Output the [x, y] coordinate of the center of the cell containing the given text.  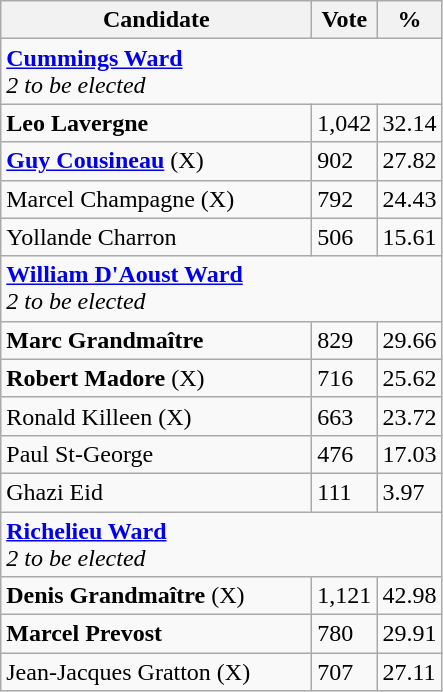
829 [344, 340]
Paul St-George [156, 454]
663 [344, 416]
707 [344, 672]
792 [344, 199]
William D'Aoust Ward 2 to be elected [222, 288]
3.97 [410, 492]
Robert Madore (X) [156, 378]
42.98 [410, 596]
1,042 [344, 123]
Ghazi Eid [156, 492]
780 [344, 634]
27.82 [410, 161]
29.91 [410, 634]
Leo Lavergne [156, 123]
902 [344, 161]
Marc Grandmaître [156, 340]
Marcel Champagne (X) [156, 199]
24.43 [410, 199]
1,121 [344, 596]
Cummings Ward 2 to be elected [222, 72]
29.66 [410, 340]
Yollande Charron [156, 237]
Marcel Prevost [156, 634]
27.11 [410, 672]
15.61 [410, 237]
% [410, 20]
506 [344, 237]
Guy Cousineau (X) [156, 161]
17.03 [410, 454]
111 [344, 492]
25.62 [410, 378]
Jean-Jacques Gratton (X) [156, 672]
32.14 [410, 123]
23.72 [410, 416]
Ronald Killeen (X) [156, 416]
Richelieu Ward 2 to be elected [222, 544]
476 [344, 454]
Denis Grandmaître (X) [156, 596]
716 [344, 378]
Vote [344, 20]
Candidate [156, 20]
